Pinpoint the cell where the given text exists, returning its [X, Y] midpoint coordinate. 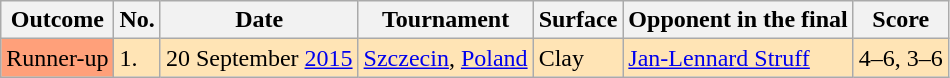
Szczecin, Poland [446, 58]
Surface [578, 20]
Tournament [446, 20]
Outcome [58, 20]
Opponent in the final [738, 20]
4–6, 3–6 [900, 58]
No. [137, 20]
20 September 2015 [259, 58]
Clay [578, 58]
Runner-up [58, 58]
Jan-Lennard Struff [738, 58]
Date [259, 20]
1. [137, 58]
Score [900, 20]
